Scan for the cell matching the given text and deliver its (x, y) coordinate at center. 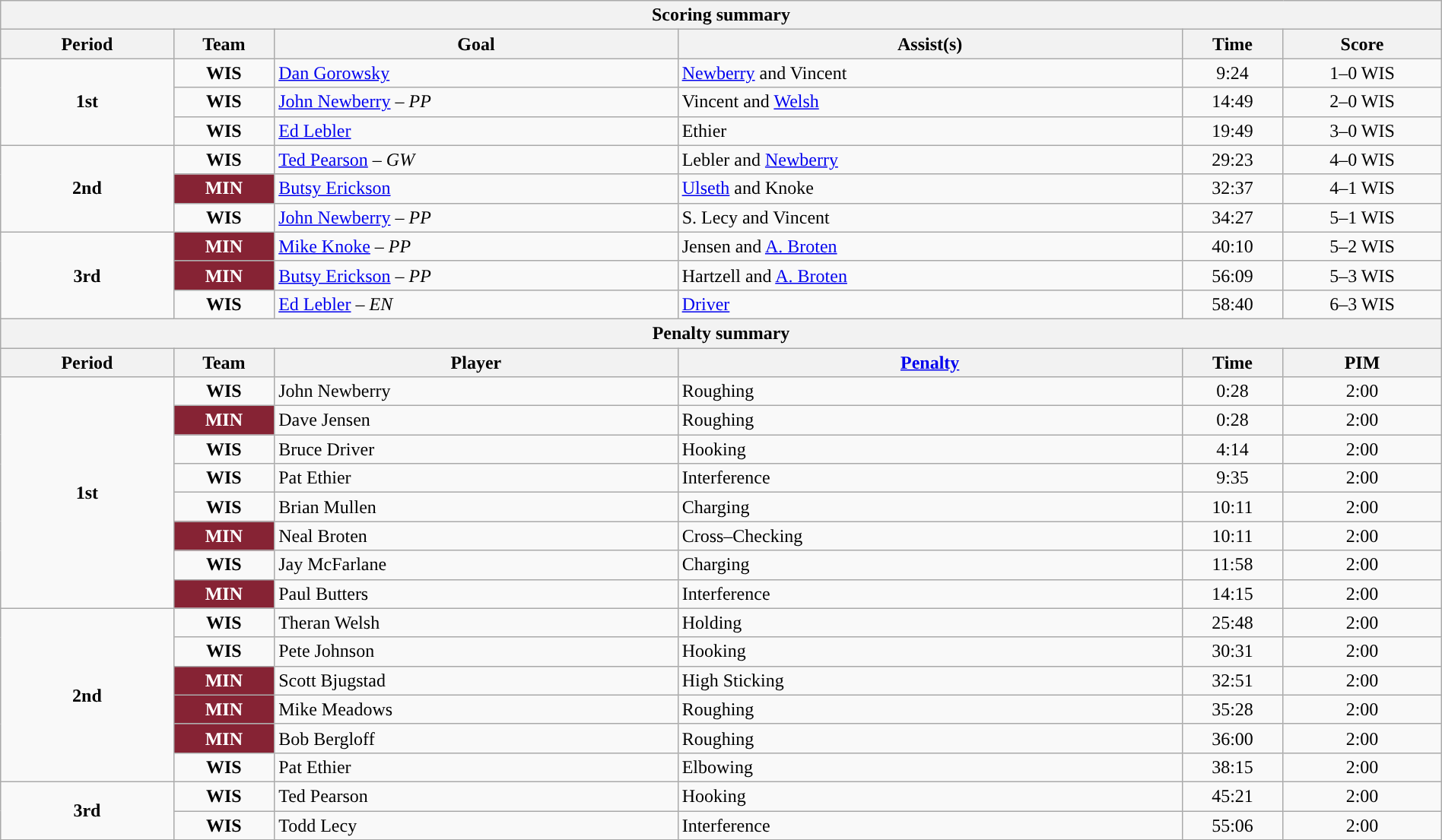
35:28 (1232, 709)
58:40 (1232, 304)
Theran Welsh (476, 623)
45:21 (1232, 796)
19:49 (1232, 131)
38:15 (1232, 767)
6–3 WIS (1362, 304)
5–2 WIS (1362, 246)
4–1 WIS (1362, 189)
Bob Bergloff (476, 738)
Score (1362, 44)
Jensen and A. Broten (929, 246)
11:58 (1232, 565)
Butsy Erickson – PP (476, 275)
Penalty summary (721, 333)
Newberry and Vincent (929, 73)
14:49 (1232, 102)
Lebler and Newberry (929, 160)
Mike Knoke – PP (476, 246)
Jay McFarlane (476, 565)
Goal (476, 44)
14:15 (1232, 594)
Assist(s) (929, 44)
Butsy Erickson (476, 189)
Bruce Driver (476, 449)
3–0 WIS (1362, 131)
Ted Pearson – GW (476, 160)
Vincent and Welsh (929, 102)
9:24 (1232, 73)
Driver (929, 304)
Hartzell and A. Broten (929, 275)
Paul Butters (476, 594)
5–3 WIS (1362, 275)
40:10 (1232, 246)
36:00 (1232, 738)
Holding (929, 623)
Ed Lebler – EN (476, 304)
32:37 (1232, 189)
29:23 (1232, 160)
Ulseth and Knoke (929, 189)
55:06 (1232, 825)
Cross–Checking (929, 536)
Mike Meadows (476, 709)
PIM (1362, 363)
30:31 (1232, 651)
5–1 WIS (1362, 217)
Brian Mullen (476, 507)
Scott Bjugstad (476, 680)
Todd Lecy (476, 825)
Dave Jensen (476, 420)
4:14 (1232, 449)
S. Lecy and Vincent (929, 217)
Elbowing (929, 767)
4–0 WIS (1362, 160)
9:35 (1232, 478)
32:51 (1232, 680)
34:27 (1232, 217)
Player (476, 363)
56:09 (1232, 275)
2–0 WIS (1362, 102)
Ethier (929, 131)
John Newberry (476, 391)
1–0 WIS (1362, 73)
Dan Gorowsky (476, 73)
Pete Johnson (476, 651)
Ed Lebler (476, 131)
Ted Pearson (476, 796)
Penalty (929, 363)
Scoring summary (721, 15)
25:48 (1232, 623)
Neal Broten (476, 536)
High Sticking (929, 680)
